Capture the cell that displays the provided text and extract its [X, Y] central coordinate. 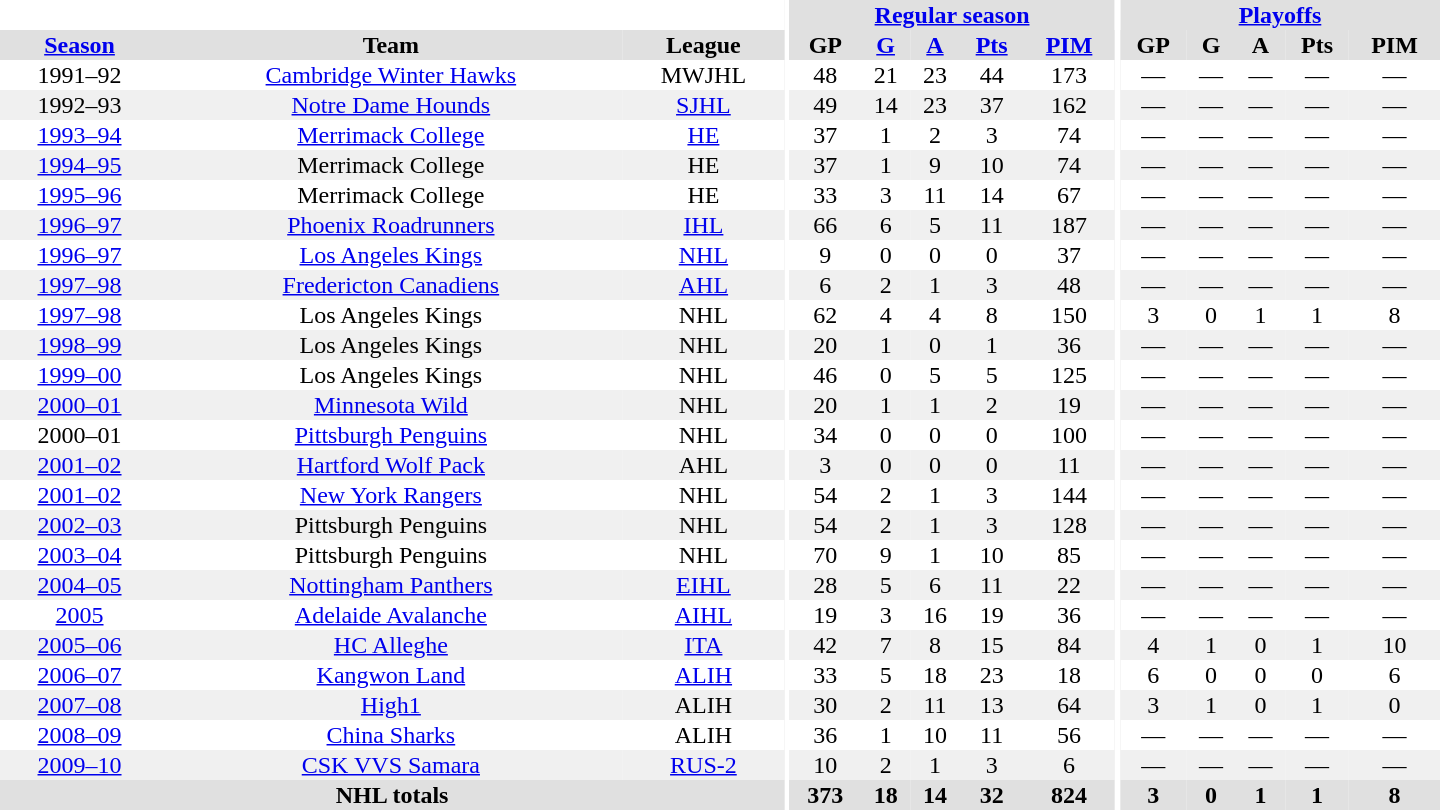
New York Rangers [391, 495]
1999–00 [80, 375]
56 [1070, 735]
CSK VVS Samara [391, 765]
32 [992, 795]
128 [1070, 525]
70 [826, 555]
League [704, 45]
Minnesota Wild [391, 405]
42 [826, 645]
2005 [80, 615]
46 [826, 375]
Notre Dame Hounds [391, 105]
2007–08 [80, 705]
2002–03 [80, 525]
66 [826, 225]
49 [826, 105]
Team [391, 45]
2009–10 [80, 765]
824 [1070, 795]
Nottingham Panthers [391, 585]
MWJHL [704, 75]
1995–96 [80, 195]
1993–94 [80, 135]
373 [826, 795]
1992–93 [80, 105]
SJHL [704, 105]
Playoffs [1280, 15]
21 [886, 75]
AIHL [704, 615]
NHL totals [392, 795]
162 [1070, 105]
Cambridge Winter Hawks [391, 75]
100 [1070, 435]
ITA [704, 645]
Season [80, 45]
125 [1070, 375]
HC Alleghe [391, 645]
84 [1070, 645]
144 [1070, 495]
28 [826, 585]
7 [886, 645]
China Sharks [391, 735]
34 [826, 435]
22 [1070, 585]
30 [826, 705]
1998–99 [80, 345]
64 [1070, 705]
187 [1070, 225]
13 [992, 705]
44 [992, 75]
15 [992, 645]
62 [826, 315]
EIHL [704, 585]
2003–04 [80, 555]
2004–05 [80, 585]
16 [934, 615]
RUS-2 [704, 765]
1991–92 [80, 75]
150 [1070, 315]
Kangwon Land [391, 675]
67 [1070, 195]
85 [1070, 555]
2006–07 [80, 675]
Regular season [952, 15]
Phoenix Roadrunners [391, 225]
Fredericton Canadiens [391, 285]
2005–06 [80, 645]
173 [1070, 75]
IHL [704, 225]
2008–09 [80, 735]
Hartford Wolf Pack [391, 465]
High1 [391, 705]
1994–95 [80, 165]
Adelaide Avalanche [391, 615]
